Identify which cell holds the provided text, then report its [X, Y] central coordinate. 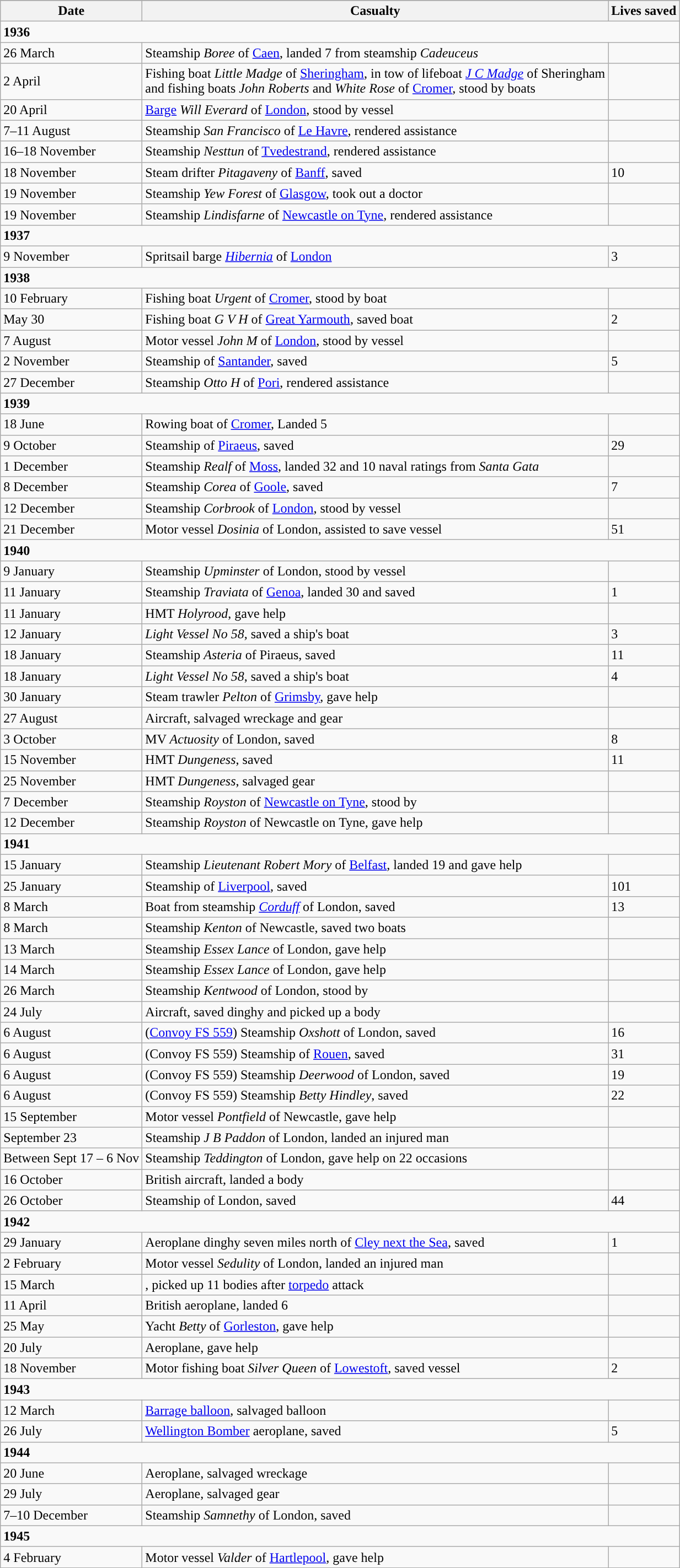
25 May [72, 1327]
Steamship Corea of Goole, saved [375, 487]
Steamship of Liverpool, saved [375, 886]
Steamship Samnethy of London, saved [375, 1515]
HMT Dungeness, saved [375, 760]
Steam trawler Pelton of Grimsby, gave help [375, 697]
1940 [340, 550]
26 July [72, 1431]
Steam drifter Pitagaveny of Banff, saved [375, 173]
Lives saved [644, 11]
Steamship Yew Forest of Glasgow, took out a doctor [375, 193]
27 December [72, 382]
20 April [72, 110]
10 February [72, 299]
HMT Holyrood, gave help [375, 613]
Date [72, 11]
Aeroplane, gave help [375, 1348]
3 October [72, 739]
20 June [72, 1473]
16 [644, 1033]
15 March [72, 1285]
2 February [72, 1263]
1939 [340, 403]
Steamship Otto H of Pori, rendered assistance [375, 382]
Barrage balloon, salvaged balloon [375, 1410]
7–11 August [72, 131]
Steamship Kenton of Newcastle, saved two boats [375, 928]
19 [644, 1075]
Aeroplane, salvaged wreckage [375, 1473]
Motor vessel Sedulity of London, landed an injured man [375, 1263]
Steamship Teddington of London, gave help on 22 occasions [375, 1159]
Wellington Bomber aeroplane, saved [375, 1431]
Motor vessel Pontfield of Newcastle, gave help [375, 1117]
Yacht Betty of Gorleston, gave help [375, 1327]
12 January [72, 634]
18 June [72, 424]
9 October [72, 445]
Boat from steamship Corduff of London, saved [375, 907]
7–10 December [72, 1515]
13 March [72, 949]
1943 [340, 1389]
1937 [340, 235]
8 December [72, 487]
11 April [72, 1306]
Steamship Royston of Newcastle on Tyne, stood by [375, 802]
16–18 November [72, 152]
25 January [72, 886]
Steamship Asteria of Piraeus, saved [375, 655]
(Convoy FS 559) Steamship Betty Hindley, saved [375, 1096]
Motor vessel John M of London, stood by vessel [375, 341]
29 January [72, 1242]
1945 [340, 1536]
Steamship Upminster of London, stood by vessel [375, 571]
10 [644, 173]
Steamship Corbrook of London, stood by vessel [375, 508]
Between Sept 17 – 6 Nov [72, 1159]
9 November [72, 256]
, picked up 11 bodies after torpedo attack [375, 1285]
Steamship Boree of Caen, landed 7 from steamship Cadeuceus [375, 53]
1936 [340, 32]
13 [644, 907]
15 January [72, 865]
Steamship Traviata of Genoa, landed 30 and saved [375, 592]
26 October [72, 1200]
Steamship of Santander, saved [375, 362]
25 November [72, 781]
British aircraft, landed a body [375, 1179]
(Convoy FS 559) Steamship of Rouen, saved [375, 1054]
Motor fishing boat Silver Queen of Lowestoft, saved vessel [375, 1368]
8 [644, 739]
44 [644, 1200]
14 March [72, 970]
1944 [340, 1452]
Steamship of Piraeus, saved [375, 445]
15 September [72, 1117]
Spritsail barge Hibernia of London [375, 256]
21 December [72, 529]
MV Actuosity of London, saved [375, 739]
Steamship Lieutenant Robert Mory of Belfast, landed 19 and gave help [375, 865]
Steamship of London, saved [375, 1200]
29 [644, 445]
Steamship Kentwood of London, stood by [375, 991]
7 December [72, 802]
4 February [72, 1557]
1941 [340, 844]
(Convoy FS 559) Steamship Deerwood of London, saved [375, 1075]
Aircraft, saved dinghy and picked up a body [375, 1012]
31 [644, 1054]
30 January [72, 697]
Steamship Realf of Moss, landed 32 and 10 naval ratings from Santa Gata [375, 466]
British aeroplane, landed 6 [375, 1306]
Fishing boat Urgent of Cromer, stood by boat [375, 299]
2 November [72, 362]
Motor vessel Valder of Hartlepool, gave help [375, 1557]
27 August [72, 718]
September 23 [72, 1138]
22 [644, 1096]
4 [644, 676]
7 [644, 487]
7 August [72, 341]
Steamship Royston of Newcastle on Tyne, gave help [375, 823]
Barge Will Everard of London, stood by vessel [375, 110]
Motor vessel Dosinia of London, assisted to save vessel [375, 529]
12 March [72, 1410]
15 November [72, 760]
May 30 [72, 320]
1938 [340, 277]
1942 [340, 1221]
(Convoy FS 559) Steamship Oxshott of London, saved [375, 1033]
101 [644, 886]
Casualty [375, 11]
HMT Dungeness, salvaged gear [375, 781]
Aeroplane, salvaged gear [375, 1494]
16 October [72, 1179]
Steamship Lindisfarne of Newcastle on Tyne, rendered assistance [375, 214]
9 January [72, 571]
Aeroplane dinghy seven miles north of Cley next the Sea, saved [375, 1242]
51 [644, 529]
Fishing boat G V H of Great Yarmouth, saved boat [375, 320]
Aircraft, salvaged wreckage and gear [375, 718]
Steamship San Francisco of Le Havre, rendered assistance [375, 131]
Steamship Nesttun of Tvedestrand, rendered assistance [375, 152]
2 April [72, 82]
24 July [72, 1012]
Rowing boat of Cromer, Landed 5 [375, 424]
1 December [72, 466]
29 July [72, 1494]
Steamship J B Paddon of London, landed an injured man [375, 1138]
20 July [72, 1348]
